Identify which cell holds the provided text, then report its [X, Y] central coordinate. 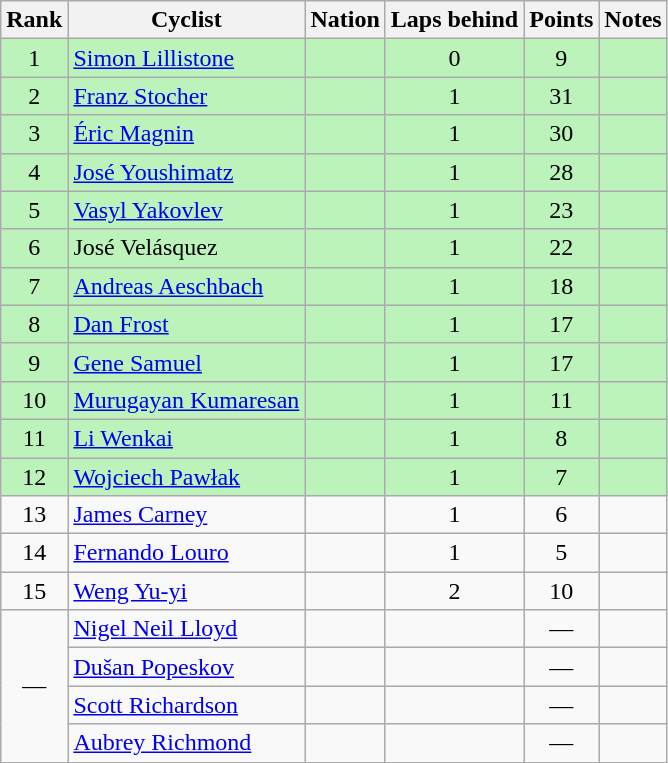
Dan Frost [186, 324]
Li Wenkai [186, 438]
Wojciech Pawłak [186, 477]
15 [34, 591]
31 [562, 96]
14 [34, 553]
Laps behind [454, 20]
4 [34, 172]
0 [454, 58]
18 [562, 286]
22 [562, 248]
Gene Samuel [186, 362]
Points [562, 20]
Nation [345, 20]
Fernando Louro [186, 553]
Éric Magnin [186, 134]
Scott Richardson [186, 705]
James Carney [186, 515]
José Velásquez [186, 248]
23 [562, 210]
José Youshimatz [186, 172]
Dušan Popeskov [186, 667]
3 [34, 134]
Franz Stocher [186, 96]
Simon Lillistone [186, 58]
Murugayan Kumaresan [186, 400]
30 [562, 134]
Andreas Aeschbach [186, 286]
13 [34, 515]
Vasyl Yakovlev [186, 210]
Nigel Neil Lloyd [186, 629]
28 [562, 172]
Aubrey Richmond [186, 743]
Rank [34, 20]
12 [34, 477]
Weng Yu-yi [186, 591]
Cyclist [186, 20]
Notes [633, 20]
